Detect which cell encompasses the target text, then output its (x, y) center coordinate. 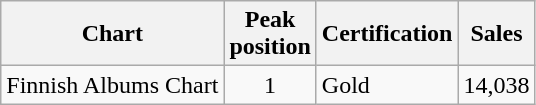
14,038 (496, 85)
Peakposition (270, 34)
Sales (496, 34)
Certification (387, 34)
1 (270, 85)
Chart (112, 34)
Gold (387, 85)
Finnish Albums Chart (112, 85)
